Provide the [X, Y] coordinate of the cell's center where the given text is located.  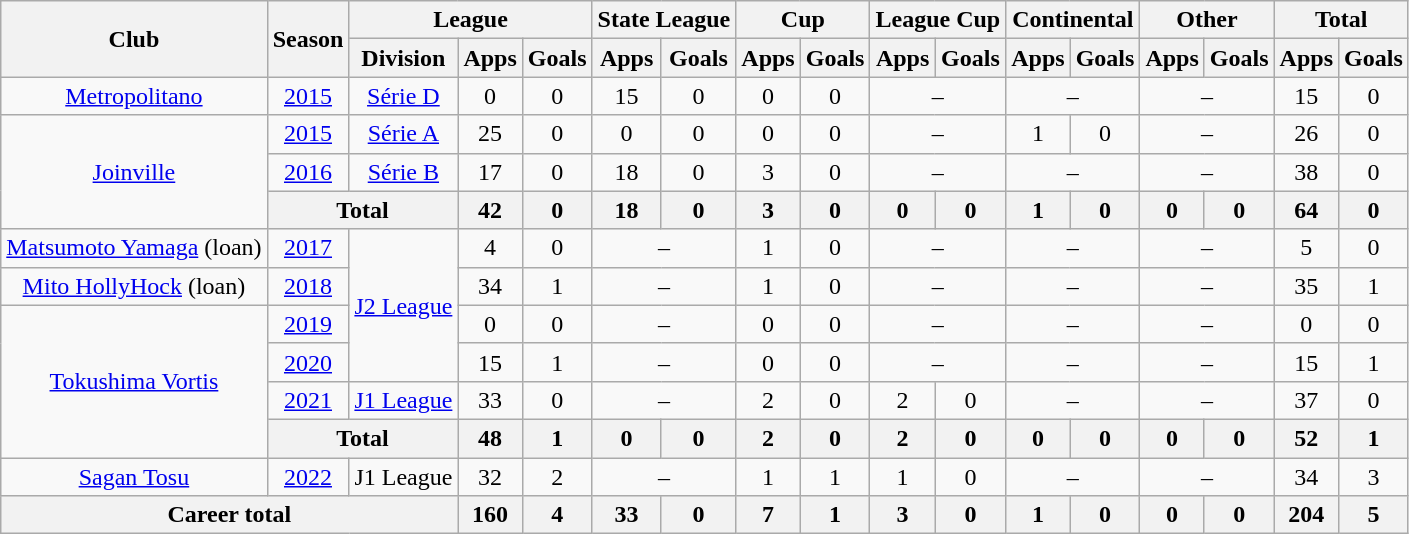
42 [490, 210]
204 [1306, 515]
Série B [404, 172]
Série D [404, 96]
38 [1306, 172]
37 [1306, 400]
7 [768, 515]
State League [664, 20]
Continental [1073, 20]
48 [490, 438]
Joinville [134, 172]
Mito HollyHock (loan) [134, 286]
26 [1306, 134]
Season [308, 39]
2020 [308, 362]
Career total [230, 515]
25 [490, 134]
J2 League [404, 305]
Division [404, 58]
2022 [308, 477]
17 [490, 172]
Tokushima Vortis [134, 381]
2017 [308, 248]
64 [1306, 210]
2019 [308, 324]
Other [1207, 20]
2018 [308, 286]
Club [134, 39]
Metropolitano [134, 96]
Cup [803, 20]
2021 [308, 400]
Matsumoto Yamaga (loan) [134, 248]
Série A [404, 134]
52 [1306, 438]
Sagan Tosu [134, 477]
35 [1306, 286]
2016 [308, 172]
League Cup [938, 20]
32 [490, 477]
160 [490, 515]
League [470, 20]
